For the text-containing cell, return its midpoint in [x, y] coordinate format. 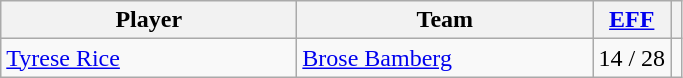
Team [445, 20]
EFF [632, 20]
14 / 28 [632, 58]
Tyrese Rice [149, 58]
Brose Bamberg [445, 58]
Player [149, 20]
